Determine the (x, y) coordinate at the center of the cell enclosing the given text.  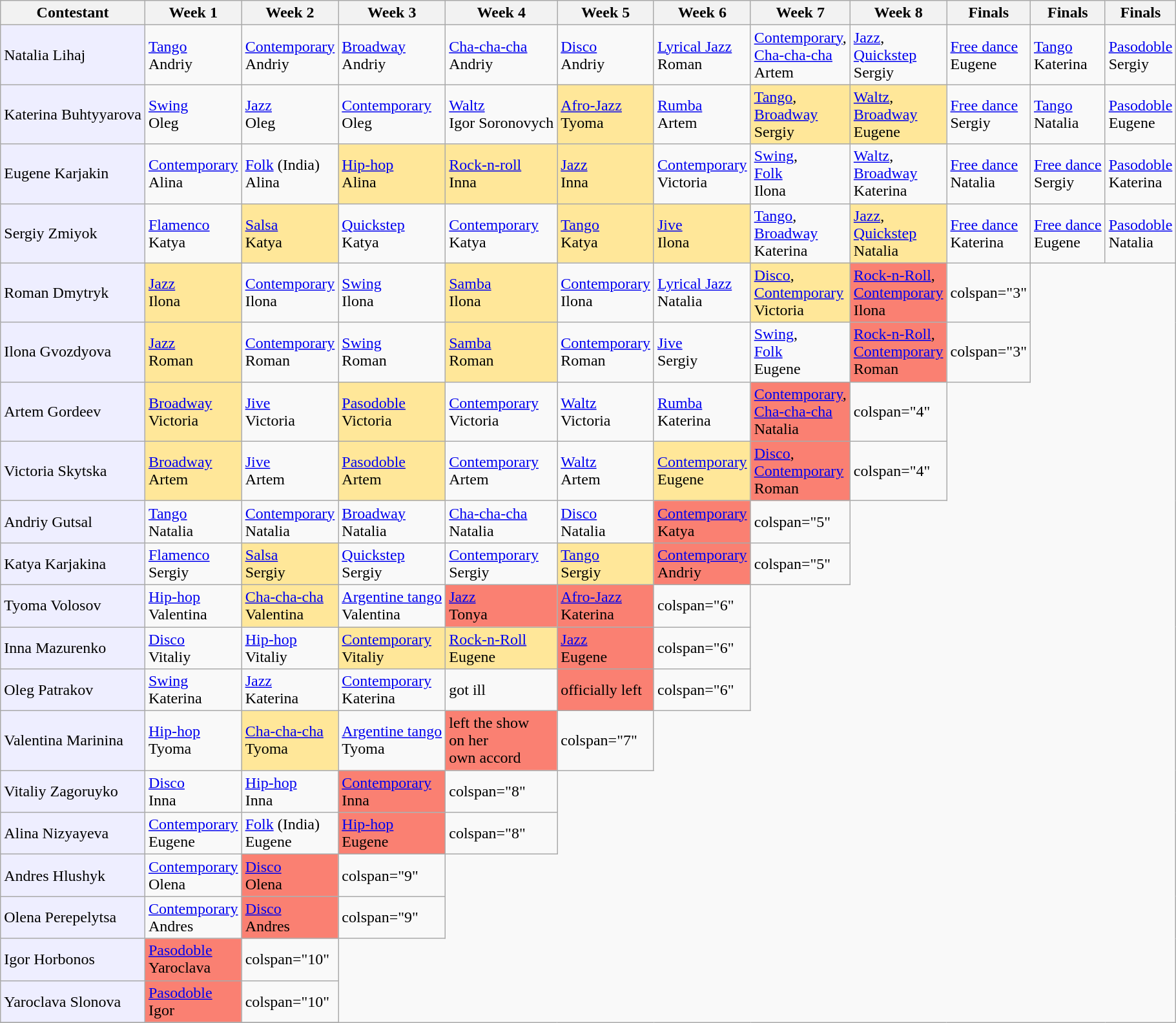
Contemporary Inna (392, 792)
Swing Roman (392, 352)
Disco Natalia (606, 522)
Broadway Andriy (392, 55)
Swing Katerina (193, 690)
Contemporary Katerina (392, 690)
Valentina Marinina (73, 741)
Argentine tango Tyoma (392, 741)
Salsa Katya (290, 233)
Roman Dmytryk (73, 293)
Lyrical Jazz Roman (702, 55)
Disco Andres (290, 917)
Contemporary, Cha-cha-cha Artem (800, 55)
Vitaliy Zagoruyko (73, 792)
Eugene Karjakin (73, 174)
Hip-hop Tyoma (193, 741)
Waltz Victoria (606, 411)
Folk (India) Eugene (290, 833)
Flamenco Katya (193, 233)
Alina Nizyayeva (73, 833)
Jazz Roman (193, 352)
Swing Oleg (193, 114)
Hip-hop Eugene (392, 833)
Tyoma Volosov (73, 606)
Week 6 (702, 13)
Flamenco Sergiy (193, 563)
Free dance Katerina (989, 233)
Contemporary Olena (193, 876)
Afro-Jazz Katerina (606, 606)
Contemporary Vitaliy (392, 647)
Cha-cha-cha Valentina (290, 606)
left the show on her own accord (501, 741)
Rock-n-Roll, Contemporary Ilona (898, 293)
Jazz, Quickstep Natalia (898, 233)
Pasodoble Igor (193, 1001)
Tango Katya (606, 233)
Samba Ilona (501, 293)
Rumba Artem (702, 114)
Contemporary, Cha-cha-cha Natalia (800, 411)
Contestant (73, 13)
Rock-n-Roll Eugene (501, 647)
Contemporary Andres (193, 917)
Pasodoble Yaroclava (193, 960)
Jive Victoria (290, 411)
Pasodoble Artem (392, 471)
Contemporary Oleg (392, 114)
Week 8 (898, 13)
Contemporary Natalia (290, 522)
Week 1 (193, 13)
Broadway Artem (193, 471)
Week 5 (606, 13)
got ill (501, 690)
Waltz Artem (606, 471)
Igor Horbonos (73, 960)
Tango Sergiy (606, 563)
colspan="7" (606, 741)
Hip-hop Alina (392, 174)
Broadway Victoria (193, 411)
Tango, Broadway Sergiy (800, 114)
Pasodoble Eugene (1140, 114)
Yaroclava Slonova (73, 1001)
Swing Ilona (392, 293)
Cha-cha-cha Andriy (501, 55)
Disco, Contemporary Victoria (800, 293)
Andres Hlushyk (73, 876)
Waltz, Broadway Katerina (898, 174)
Rock-n-Roll, Contemporary Roman (898, 352)
Jazz Katerina (290, 690)
Disco Olena (290, 876)
Artem Gordeev (73, 411)
Jazz, Quickstep Sergiy (898, 55)
Tango Katerina (1068, 55)
Katerina Buhtyyarova (73, 114)
Pasodoble Victoria (392, 411)
Sergiy Zmiyok (73, 233)
Samba Roman (501, 352)
Disco Inna (193, 792)
Week 4 (501, 13)
Afro-Jazz Tyoma (606, 114)
Oleg Patrakov (73, 690)
Rock-n-roll Inna (501, 174)
Folk (India) Alina (290, 174)
Salsa Sergiy (290, 563)
Jive Ilona (702, 233)
Victoria Skytska (73, 471)
Waltz, Broadway Eugene (898, 114)
Lyrical Jazz Natalia (702, 293)
Jazz Inna (606, 174)
Pasodoble Natalia (1140, 233)
Tango Andriy (193, 55)
Free dance Natalia (989, 174)
Natalia Lihaj (73, 55)
Swing, Folk Ilona (800, 174)
Katya Karjakina (73, 563)
Hip-hop Vitaliy (290, 647)
Hip-hop Inna (290, 792)
Tango, Broadway Katerina (800, 233)
Andriy Gutsal (73, 522)
Disco Andriy (606, 55)
Jazz Ilona (193, 293)
Ilona Gvozdyova (73, 352)
officially left (606, 690)
Jazz Tonya (501, 606)
Pasodoble Katerina (1140, 174)
Quickstep Sergiy (392, 563)
Week 7 (800, 13)
Broadway Natalia (392, 522)
Inna Mazurenko (73, 647)
Week 2 (290, 13)
Pasodoble Sergiy (1140, 55)
Jive Sergiy (702, 352)
Olena Perepelytsa (73, 917)
Cha-cha-cha Tyoma (290, 741)
Jive Artem (290, 471)
Contemporary Artem (501, 471)
Hip-hop Valentina (193, 606)
Cha-cha-cha Natalia (501, 522)
Week 3 (392, 13)
Waltz Igor Soronovych (501, 114)
Disco Vitaliy (193, 647)
Contemporary Alina (193, 174)
Contemporary Sergiy (501, 563)
Jazz Oleg (290, 114)
Disco, Contemporary Roman (800, 471)
Argentine tango Valentina (392, 606)
Rumba Katerina (702, 411)
Swing, Folk Eugene (800, 352)
Quickstep Katya (392, 233)
Jazz Eugene (606, 647)
